Identify which cell holds the provided text, then report its [x, y] central coordinate. 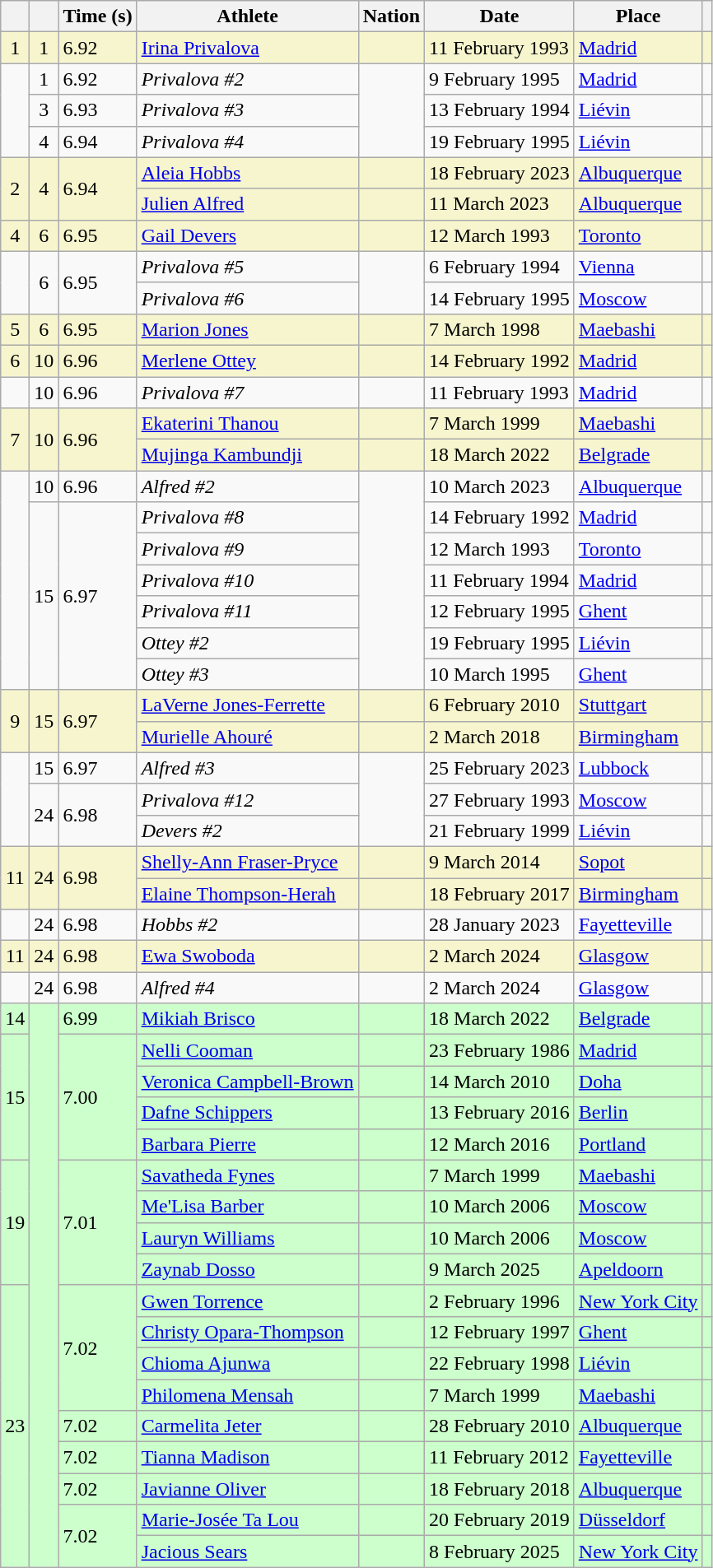
10 March 2023 [500, 486]
20 February 2019 [500, 1520]
Elaine Thompson-Herah [247, 893]
18 February 2023 [500, 173]
9 March 2014 [500, 862]
18 February 2017 [500, 893]
2 February 1996 [500, 1300]
21 February 1999 [500, 831]
2 [15, 188]
Privalova #10 [247, 580]
9 March 2025 [500, 1269]
Marion Jones [247, 329]
9 February 1995 [500, 79]
Veronica Campbell-Brown [247, 1082]
Mujinga Kambundji [247, 455]
Privalova #4 [247, 142]
19 [15, 1222]
Date [500, 16]
Ottey #2 [247, 643]
Shelly-Ann Fraser-Pryce [247, 862]
6.99 [97, 1019]
Lubbock [638, 768]
11 March 2023 [500, 204]
11 February 2012 [500, 1458]
Irina Privalova [247, 48]
22 February 1998 [500, 1363]
Dafne Schippers [247, 1113]
Privalova #12 [247, 799]
Alfred #2 [247, 486]
Alfred #4 [247, 988]
7.01 [97, 1222]
12 February 1997 [500, 1332]
Apeldoorn [638, 1269]
3 [44, 110]
Zaynab Dosso [247, 1269]
Berlin [638, 1113]
10 March 1995 [500, 674]
7.00 [97, 1097]
Me'Lisa Barber [247, 1207]
Vienna [638, 267]
Time (s) [97, 16]
Privalova #9 [247, 549]
Devers #2 [247, 831]
25 February 2023 [500, 768]
8 February 2025 [500, 1552]
13 February 2016 [500, 1113]
Aleia Hobbs [247, 173]
Düsseldorf [638, 1520]
6.93 [97, 110]
Privalova #8 [247, 518]
Doha [638, 1082]
14 February 1995 [500, 298]
9 [15, 721]
Julien Alfred [247, 204]
6 February 1994 [500, 267]
Privalova #2 [247, 79]
Ottey #3 [247, 674]
Privalova #6 [247, 298]
12 February 1995 [500, 612]
Murielle Ahouré [247, 737]
Carmelita Jeter [247, 1426]
Marie-Josée Ta Lou [247, 1520]
Place [638, 16]
Nelli Cooman [247, 1050]
Javianne Oliver [247, 1489]
7 March 1998 [500, 329]
18 February 2018 [500, 1489]
14 March 2010 [500, 1082]
28 January 2023 [500, 925]
Tianna Madison [247, 1458]
23 February 1986 [500, 1050]
6 February 2010 [500, 705]
Ewa Swoboda [247, 956]
Merlene Ottey [247, 361]
28 February 2010 [500, 1426]
27 February 1993 [500, 799]
Alfred #3 [247, 768]
13 February 1994 [500, 110]
7 [15, 440]
Gail Devers [247, 235]
Nation [391, 16]
Mikiah Brisco [247, 1019]
Ekaterini Thanou [247, 424]
Stuttgart [638, 705]
Privalova #5 [247, 267]
Christy Opara-Thompson [247, 1332]
23 [15, 1426]
14 [15, 1019]
Privalova #7 [247, 393]
Hobbs #2 [247, 925]
Sopot [638, 862]
12 March 2016 [500, 1144]
5 [15, 329]
LaVerne Jones-Ferrette [247, 705]
Jacious Sears [247, 1552]
Gwen Torrence [247, 1300]
Lauryn Williams [247, 1238]
Chioma Ajunwa [247, 1363]
Privalova #11 [247, 612]
Savatheda Fynes [247, 1175]
11 February 1994 [500, 580]
Privalova #3 [247, 110]
Philomena Mensah [247, 1395]
Athlete [247, 16]
2 March 2018 [500, 737]
Barbara Pierre [247, 1144]
Portland [638, 1144]
